From the cell containing the given text, extract its center point as (X, Y) coordinate. 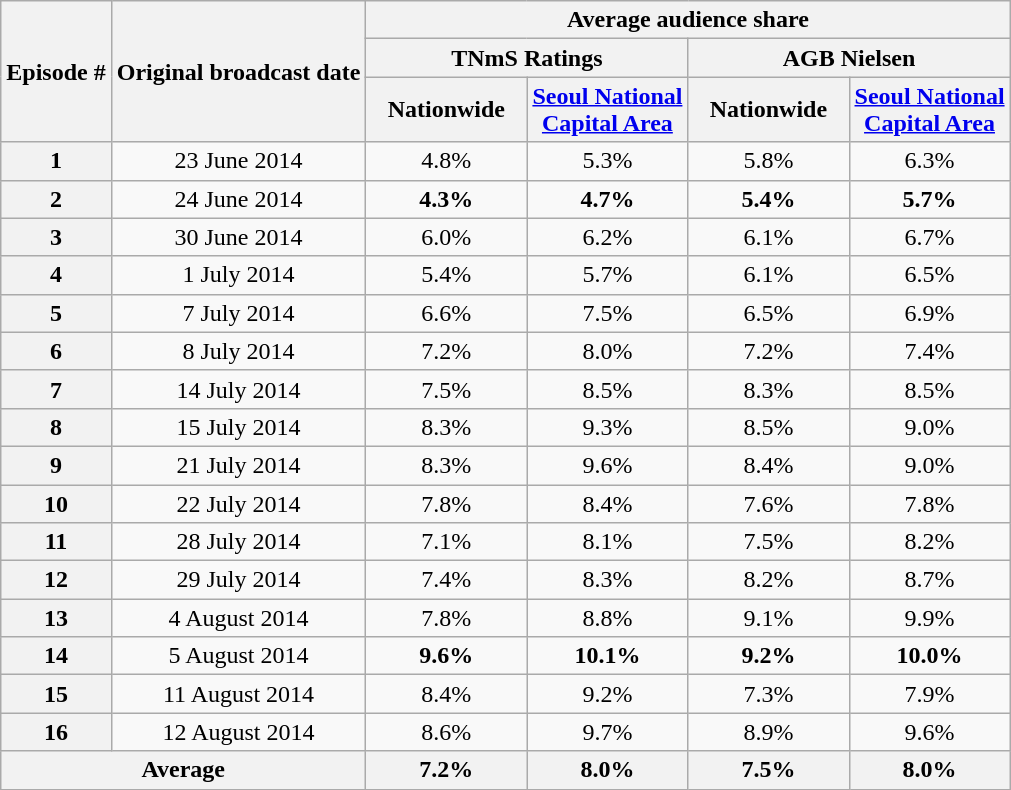
7.1% (446, 542)
8.1% (608, 542)
7 July 2014 (238, 313)
5.8% (768, 161)
7.9% (930, 694)
6.3% (930, 161)
8.7% (930, 580)
10.0% (930, 656)
6 (56, 351)
1 July 2014 (238, 275)
8 (56, 427)
13 (56, 618)
5 (56, 313)
4 August 2014 (238, 618)
14 July 2014 (238, 389)
7.3% (768, 694)
4.7% (608, 199)
6.7% (930, 237)
1 (56, 161)
9 (56, 465)
8.8% (608, 618)
9.7% (608, 732)
7.6% (768, 503)
Original broadcast date (238, 72)
8.9% (768, 732)
AGB Nielsen (849, 58)
28 July 2014 (238, 542)
23 June 2014 (238, 161)
3 (56, 237)
4 (56, 275)
12 August 2014 (238, 732)
21 July 2014 (238, 465)
9.3% (608, 427)
4.8% (446, 161)
9.1% (768, 618)
16 (56, 732)
6.9% (930, 313)
11 August 2014 (238, 694)
14 (56, 656)
Average audience share (688, 20)
4.3% (446, 199)
22 July 2014 (238, 503)
15 July 2014 (238, 427)
Episode # (56, 72)
8.6% (446, 732)
24 June 2014 (238, 199)
10.1% (608, 656)
29 July 2014 (238, 580)
5.3% (608, 161)
7 (56, 389)
Average (184, 770)
8 July 2014 (238, 351)
9.9% (930, 618)
11 (56, 542)
2 (56, 199)
30 June 2014 (238, 237)
6.6% (446, 313)
12 (56, 580)
6.2% (608, 237)
10 (56, 503)
TNmS Ratings (527, 58)
15 (56, 694)
6.0% (446, 237)
5 August 2014 (238, 656)
